Capture the cell that displays the provided text and extract its [X, Y] central coordinate. 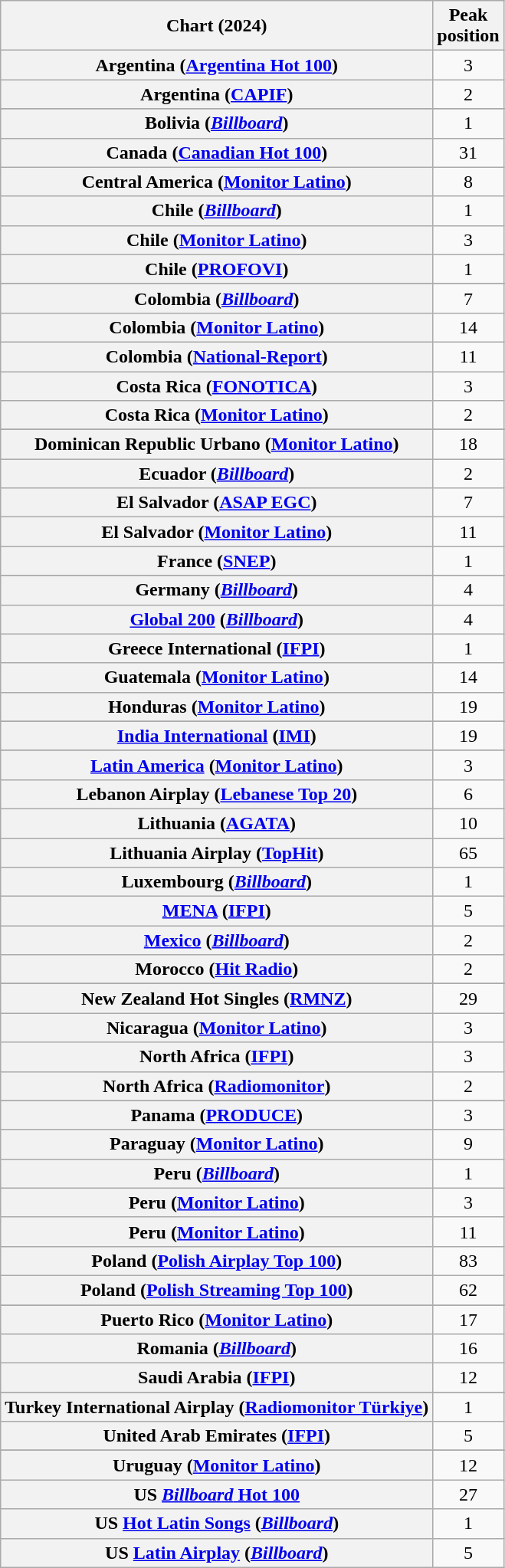
62 [468, 1290]
Greece International (IFPI) [217, 648]
Chile (Monitor Latino) [217, 240]
18 [468, 444]
83 [468, 1261]
Lithuania (AGATA) [217, 823]
Colombia (National-Report) [217, 356]
Costa Rica (FONOTICA) [217, 385]
North Africa (Radiomonitor) [217, 1086]
Romania (Billboard) [217, 1349]
Costa Rica (Monitor Latino) [217, 415]
MENA (IFPI) [217, 911]
16 [468, 1349]
New Zealand Hot Singles (RMNZ) [217, 999]
Argentina (CAPIF) [217, 94]
27 [468, 1494]
Chile (Billboard) [217, 211]
10 [468, 823]
Panama (PRODUCE) [217, 1115]
Colombia (Billboard) [217, 298]
Global 200 (Billboard) [217, 619]
United Arab Emirates (IFPI) [217, 1436]
Dominican Republic Urbano (Monitor Latino) [217, 444]
US Latin Airplay (Billboard) [217, 1553]
Peru (Billboard) [217, 1173]
Bolivia (Billboard) [217, 123]
US Hot Latin Songs (Billboard) [217, 1524]
31 [468, 153]
Chart (2024) [217, 26]
Germany (Billboard) [217, 590]
Puerto Rico (Monitor Latino) [217, 1319]
Mexico (Billboard) [217, 940]
Nicaragua (Monitor Latino) [217, 1028]
Poland (Polish Streaming Top 100) [217, 1290]
El Salvador (ASAP EGC) [217, 503]
9 [468, 1144]
North Africa (IFPI) [217, 1057]
Latin America (Monitor Latino) [217, 765]
Chile (PROFOVI) [217, 269]
Saudi Arabia (IFPI) [217, 1378]
6 [468, 794]
El Salvador (Monitor Latino) [217, 532]
Argentina (Argentina Hot 100) [217, 65]
Turkey International Airplay (Radiomonitor Türkiye) [217, 1407]
Peakposition [468, 26]
8 [468, 182]
Luxembourg (Billboard) [217, 882]
Lebanon Airplay (Lebanese Top 20) [217, 794]
Central America (Monitor Latino) [217, 182]
India International (IMI) [217, 736]
Ecuador (Billboard) [217, 474]
US Billboard Hot 100 [217, 1494]
Poland (Polish Airplay Top 100) [217, 1261]
Canada (Canadian Hot 100) [217, 153]
Guatemala (Monitor Latino) [217, 677]
Colombia (Monitor Latino) [217, 327]
Lithuania Airplay (TopHit) [217, 853]
France (SNEP) [217, 561]
29 [468, 999]
Morocco (Hit Radio) [217, 969]
Paraguay (Monitor Latino) [217, 1144]
65 [468, 853]
Uruguay (Monitor Latino) [217, 1465]
17 [468, 1319]
Honduras (Monitor Latino) [217, 707]
